Pinpoint the cell where the given text exists, returning its (x, y) midpoint coordinate. 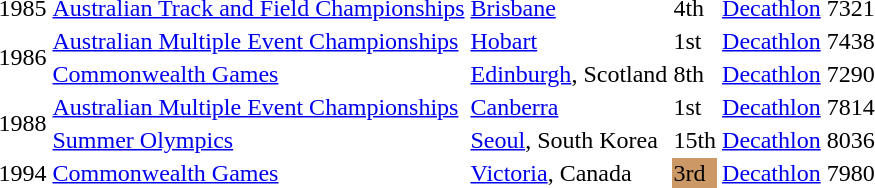
Summer Olympics (258, 140)
Edinburgh, Scotland (569, 74)
15th (695, 140)
8th (695, 74)
3rd (695, 173)
Canberra (569, 107)
Seoul, South Korea (569, 140)
Hobart (569, 41)
Victoria, Canada (569, 173)
